Identify which cell holds the provided text, then report its (X, Y) central coordinate. 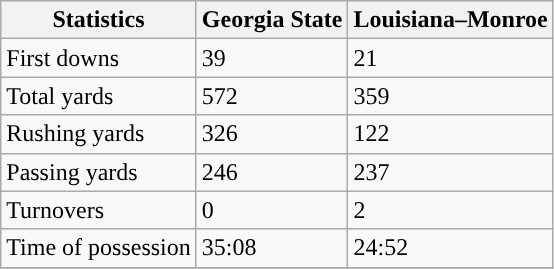
39 (272, 58)
326 (272, 134)
35:08 (272, 248)
Statistics (99, 20)
246 (272, 172)
Total yards (99, 96)
572 (272, 96)
0 (272, 210)
Rushing yards (99, 134)
Louisiana–Monroe (450, 20)
21 (450, 58)
122 (450, 134)
359 (450, 96)
First downs (99, 58)
2 (450, 210)
Turnovers (99, 210)
Passing yards (99, 172)
237 (450, 172)
24:52 (450, 248)
Time of possession (99, 248)
Georgia State (272, 20)
